Output the (X, Y) coordinate of the center of the cell containing the given text.  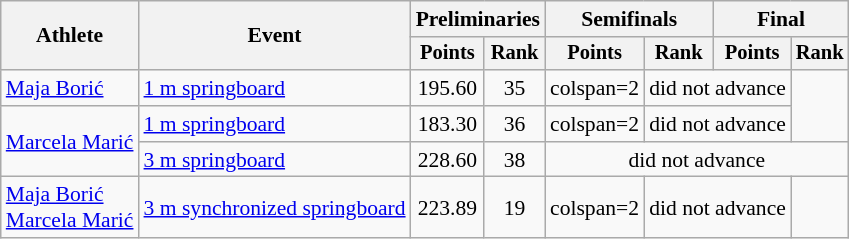
35 (514, 88)
3 m springboard (275, 160)
228.60 (448, 160)
195.60 (448, 88)
223.89 (448, 208)
38 (514, 160)
19 (514, 208)
Maja BorićMarcela Marić (70, 208)
Maja Borić (70, 88)
Marcela Marić (70, 142)
183.30 (448, 124)
Athlete (70, 36)
Preliminaries (478, 19)
3 m synchronized springboard (275, 208)
Event (275, 36)
Semifinals (629, 19)
36 (514, 124)
Final (780, 19)
